Return the [x, y] coordinate for the center point of the cell that contains the specified text.  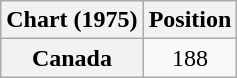
Canada [72, 58]
Chart (1975) [72, 20]
Position [190, 20]
188 [190, 58]
